Return [x, y] of the center of cell containing provided text 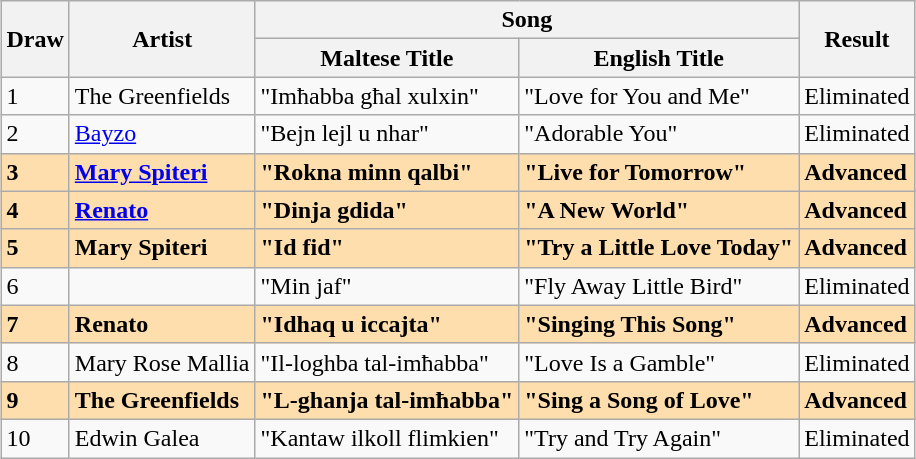
Mary Rose Mallia [162, 362]
"L-ghanja tal-imħabba" [387, 400]
2 [35, 134]
"Min jaf" [387, 286]
Result [857, 39]
"A New World" [659, 210]
4 [35, 210]
"Try and Try Again" [659, 438]
"Love for You and Me" [659, 96]
10 [35, 438]
"Dinja gdida" [387, 210]
"Il-loghba tal-imħabba" [387, 362]
"Imħabba għal xulxin" [387, 96]
"Love Is a Gamble" [659, 362]
"Sing a Song of Love" [659, 400]
"Singing This Song" [659, 324]
"Try a Little Love Today" [659, 248]
3 [35, 172]
9 [35, 400]
"Id fid" [387, 248]
8 [35, 362]
Draw [35, 39]
"Idhaq u iccajta" [387, 324]
Song [527, 20]
Maltese Title [387, 58]
5 [35, 248]
"Fly Away Little Bird" [659, 286]
1 [35, 96]
"Adorable You" [659, 134]
"Rokna minn qalbi" [387, 172]
Artist [162, 39]
Bayzo [162, 134]
Edwin Galea [162, 438]
"Kantaw ilkoll flimkien" [387, 438]
"Bejn lejl u nhar" [387, 134]
6 [35, 286]
7 [35, 324]
"Live for Tomorrow" [659, 172]
English Title [659, 58]
